For the text-containing cell, return its midpoint in [X, Y] coordinate format. 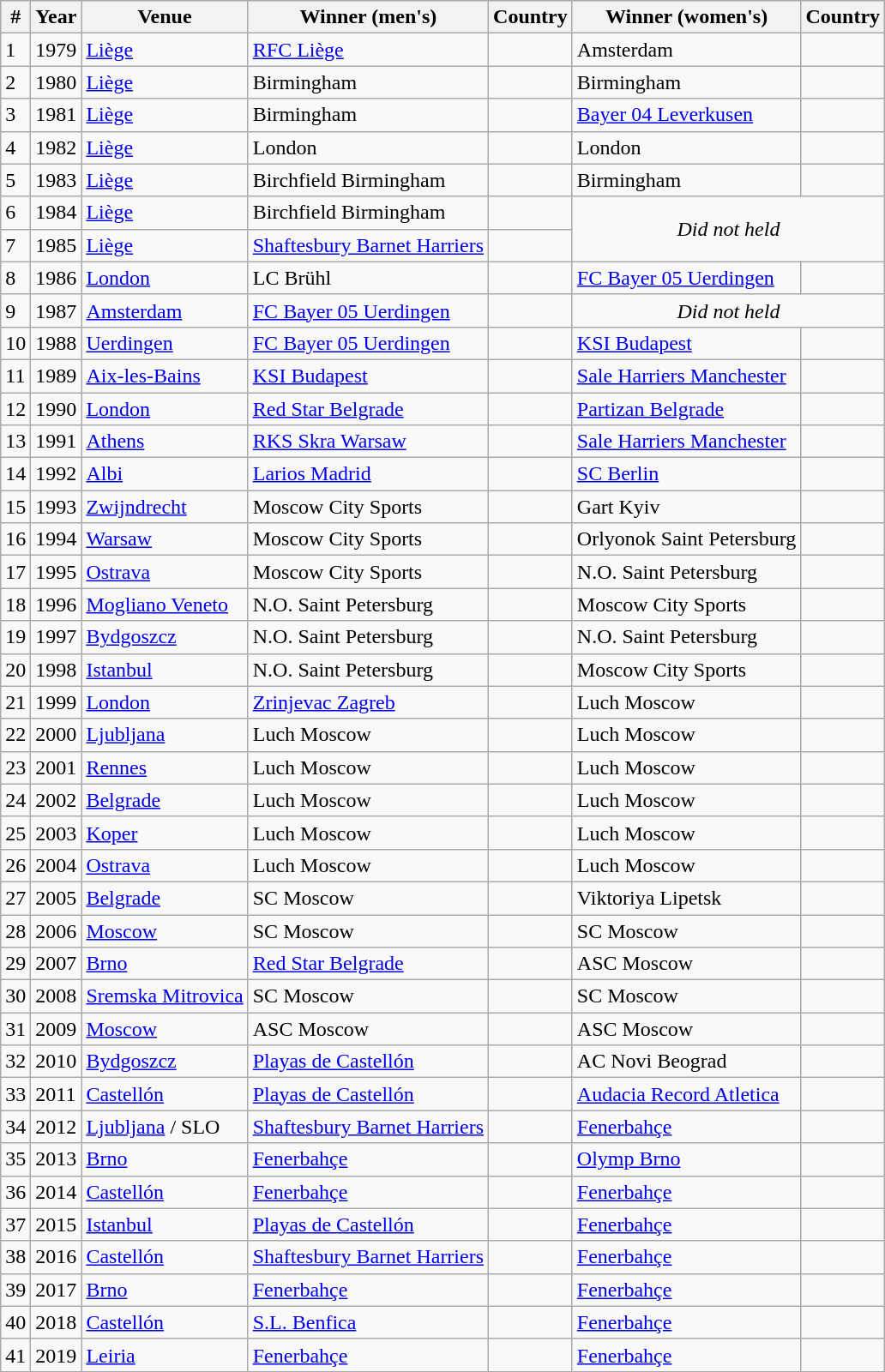
2017 [57, 1290]
Olymp Brno [686, 1159]
Ljubljana / SLO [165, 1127]
11 [15, 376]
22 [15, 735]
25 [15, 833]
Albi [165, 474]
2 [15, 82]
5 [15, 180]
1988 [57, 343]
2001 [57, 767]
Warsaw [165, 539]
Koper [165, 833]
Audacia Record Atletica [686, 1094]
2005 [57, 898]
1984 [57, 213]
19 [15, 637]
Winner (women's) [686, 17]
1986 [57, 278]
27 [15, 898]
40 [15, 1322]
2016 [57, 1257]
2000 [57, 735]
Orlyonok Saint Petersburg [686, 539]
34 [15, 1127]
LC Brühl [368, 278]
2011 [57, 1094]
RKS Skra Warsaw [368, 442]
AC Novi Beograd [686, 1062]
S.L. Benfica [368, 1322]
1989 [57, 376]
33 [15, 1094]
2003 [57, 833]
7 [15, 245]
2014 [57, 1192]
8 [15, 278]
Partizan Belgrade [686, 409]
2019 [57, 1355]
18 [15, 605]
2013 [57, 1159]
26 [15, 865]
1999 [57, 702]
Ljubljana [165, 735]
24 [15, 800]
13 [15, 442]
29 [15, 964]
1982 [57, 147]
4 [15, 147]
Uerdingen [165, 343]
2006 [57, 930]
35 [15, 1159]
23 [15, 767]
1997 [57, 637]
1987 [57, 310]
1979 [57, 50]
20 [15, 670]
2007 [57, 964]
37 [15, 1225]
Venue [165, 17]
RFC Liège [368, 50]
Viktoriya Lipetsk [686, 898]
30 [15, 996]
21 [15, 702]
Leiria [165, 1355]
1994 [57, 539]
1992 [57, 474]
Mogliano Veneto [165, 605]
17 [15, 572]
1981 [57, 115]
9 [15, 310]
Gart Kyiv [686, 507]
Athens [165, 442]
2002 [57, 800]
SC Berlin [686, 474]
1998 [57, 670]
Larios Madrid [368, 474]
1996 [57, 605]
2008 [57, 996]
Winner (men's) [368, 17]
12 [15, 409]
28 [15, 930]
1985 [57, 245]
1983 [57, 180]
# [15, 17]
Sremska Mitrovica [165, 996]
32 [15, 1062]
15 [15, 507]
10 [15, 343]
6 [15, 213]
41 [15, 1355]
14 [15, 474]
Rennes [165, 767]
2012 [57, 1127]
2010 [57, 1062]
31 [15, 1029]
Zwijndrecht [165, 507]
2009 [57, 1029]
36 [15, 1192]
1995 [57, 572]
Aix-les-Bains [165, 376]
38 [15, 1257]
1980 [57, 82]
2018 [57, 1322]
1993 [57, 507]
1991 [57, 442]
1990 [57, 409]
Bayer 04 Leverkusen [686, 115]
39 [15, 1290]
16 [15, 539]
3 [15, 115]
1 [15, 50]
2004 [57, 865]
Zrinjevac Zagreb [368, 702]
Year [57, 17]
2015 [57, 1225]
